For the text-containing cell, return its midpoint in (X, Y) coordinate format. 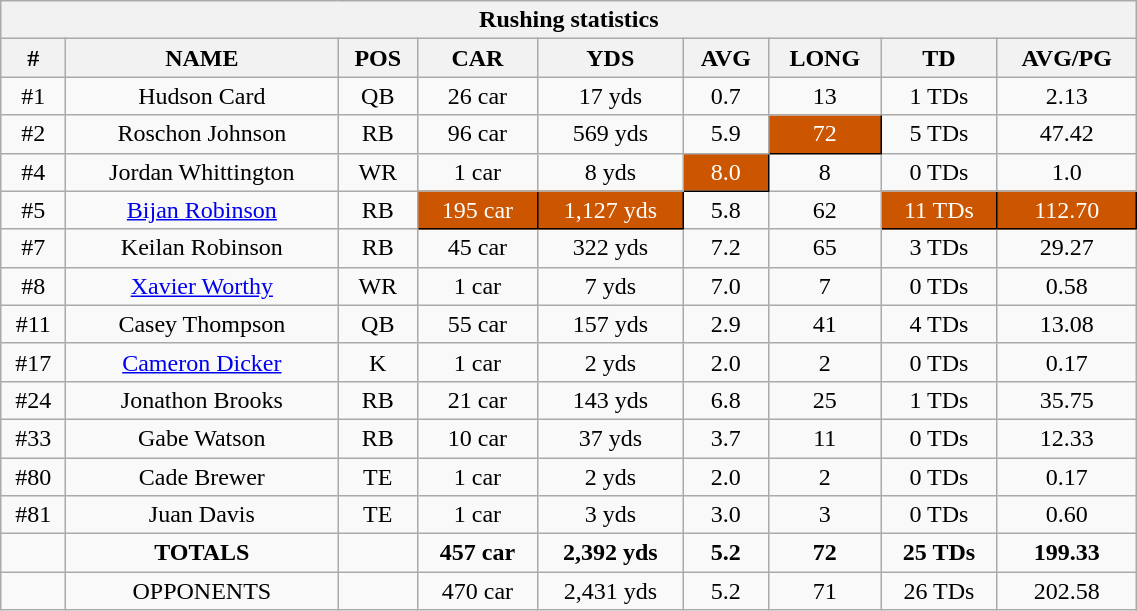
#24 (34, 400)
Cade Brewer (202, 477)
Bijan Robinson (202, 210)
#4 (34, 172)
62 (824, 210)
NAME (202, 58)
0.60 (1067, 515)
5.8 (726, 210)
0.58 (1067, 286)
7 (824, 286)
Jordan Whittington (202, 172)
71 (824, 591)
25 (824, 400)
13 (824, 96)
# (34, 58)
6.8 (726, 400)
#5 (34, 210)
Casey Thompson (202, 324)
1,127 yds (610, 210)
Keilan Robinson (202, 248)
AVG/PG (1067, 58)
3.0 (726, 515)
3.7 (726, 438)
Roschon Johnson (202, 134)
37 yds (610, 438)
47.42 (1067, 134)
Hudson Card (202, 96)
457 car (478, 553)
7 yds (610, 286)
11 (824, 438)
POS (378, 58)
21 car (478, 400)
8.0 (726, 172)
45 car (478, 248)
5 TDs (938, 134)
8 (824, 172)
112.70 (1067, 210)
143 yds (610, 400)
CAR (478, 58)
#2 (34, 134)
K (378, 362)
25 TDs (938, 553)
#7 (34, 248)
11 TDs (938, 210)
470 car (478, 591)
YDS (610, 58)
1.0 (1067, 172)
29.27 (1067, 248)
55 car (478, 324)
199.33 (1067, 553)
Xavier Worthy (202, 286)
157 yds (610, 324)
Cameron Dicker (202, 362)
202.58 (1067, 591)
65 (824, 248)
3 yds (610, 515)
2.13 (1067, 96)
LONG (824, 58)
#33 (34, 438)
OPPONENTS (202, 591)
AVG (726, 58)
3 (824, 515)
#8 (34, 286)
#17 (34, 362)
96 car (478, 134)
#1 (34, 96)
TOTALS (202, 553)
#81 (34, 515)
17 yds (610, 96)
26 car (478, 96)
2,431 yds (610, 591)
#80 (34, 477)
2.9 (726, 324)
5.9 (726, 134)
0.7 (726, 96)
7.2 (726, 248)
2,392 yds (610, 553)
26 TDs (938, 591)
35.75 (1067, 400)
#11 (34, 324)
322 yds (610, 248)
Rushing statistics (569, 20)
569 yds (610, 134)
7.0 (726, 286)
12.33 (1067, 438)
10 car (478, 438)
41 (824, 324)
Juan Davis (202, 515)
195 car (478, 210)
Jonathon Brooks (202, 400)
3 TDs (938, 248)
TD (938, 58)
8 yds (610, 172)
Gabe Watson (202, 438)
4 TDs (938, 324)
13.08 (1067, 324)
